Return [x, y] of the center of cell containing provided text 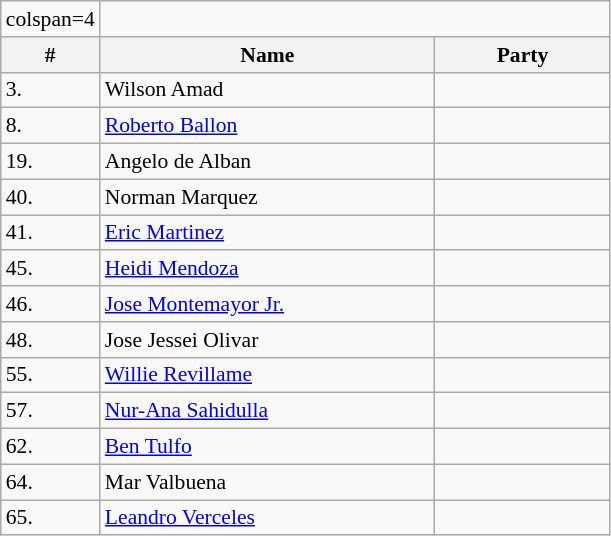
55. [50, 375]
Leandro Verceles [268, 518]
Eric Martinez [268, 233]
Willie Revillame [268, 375]
Ben Tulfo [268, 447]
64. [50, 482]
# [50, 55]
40. [50, 197]
Jose Montemayor Jr. [268, 304]
65. [50, 518]
8. [50, 126]
Heidi Mendoza [268, 269]
46. [50, 304]
Jose Jessei Olivar [268, 340]
3. [50, 90]
41. [50, 233]
Angelo de Alban [268, 162]
48. [50, 340]
Norman Marquez [268, 197]
Nur-Ana Sahidulla [268, 411]
57. [50, 411]
Mar Valbuena [268, 482]
colspan=4 [50, 19]
62. [50, 447]
Wilson Amad [268, 90]
19. [50, 162]
Party [522, 55]
Roberto Ballon [268, 126]
45. [50, 269]
Name [268, 55]
